Determine the [X, Y] coordinate at the center of the cell enclosing the given text.  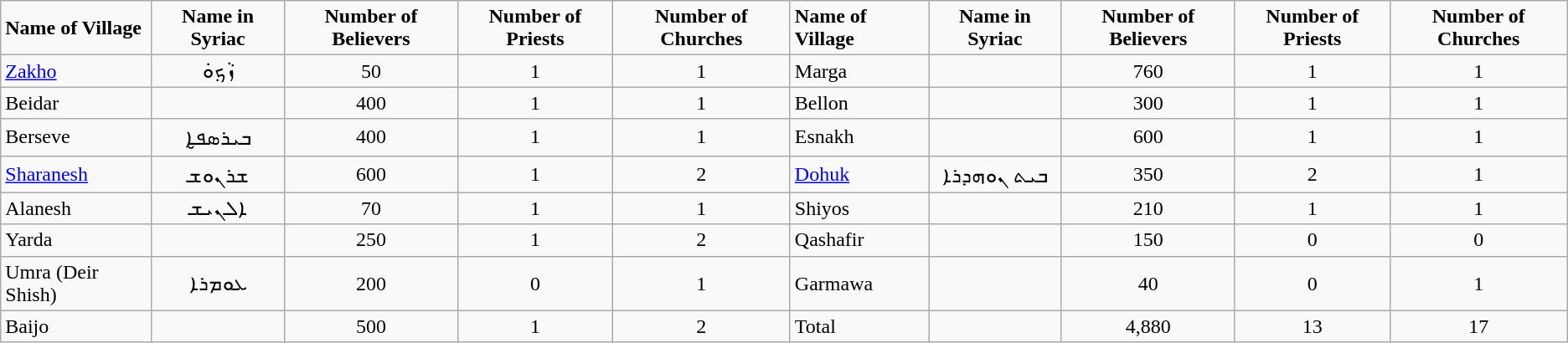
Marga [859, 71]
17 [1478, 326]
Shiyos [859, 208]
760 [1148, 71]
Esnakh [859, 137]
250 [370, 240]
ܒܝܬ ܢܘܗܕܪܐ [995, 174]
4,880 [1148, 326]
Qashafir [859, 240]
Bellon [859, 103]
ܐܠܢܝܫ [218, 208]
ܫܪܢܘܫ [218, 174]
Zakho [76, 71]
Garmawa [859, 283]
300 [1148, 103]
13 [1312, 326]
150 [1148, 240]
210 [1148, 208]
40 [1148, 283]
ܙܵܟ݂ܘܿ [218, 71]
Dohuk [859, 174]
Total [859, 326]
350 [1148, 174]
ܥܘܡܪܐ [218, 283]
200 [370, 283]
ܒܝܪܣܦ̮ܐ [218, 137]
50 [370, 71]
Baijo [76, 326]
Yarda [76, 240]
Umra (Deir Shish) [76, 283]
Sharanesh [76, 174]
70 [370, 208]
Alanesh [76, 208]
Beidar [76, 103]
Berseve [76, 137]
500 [370, 326]
